Scan for the cell matching the given text and deliver its (x, y) coordinate at center. 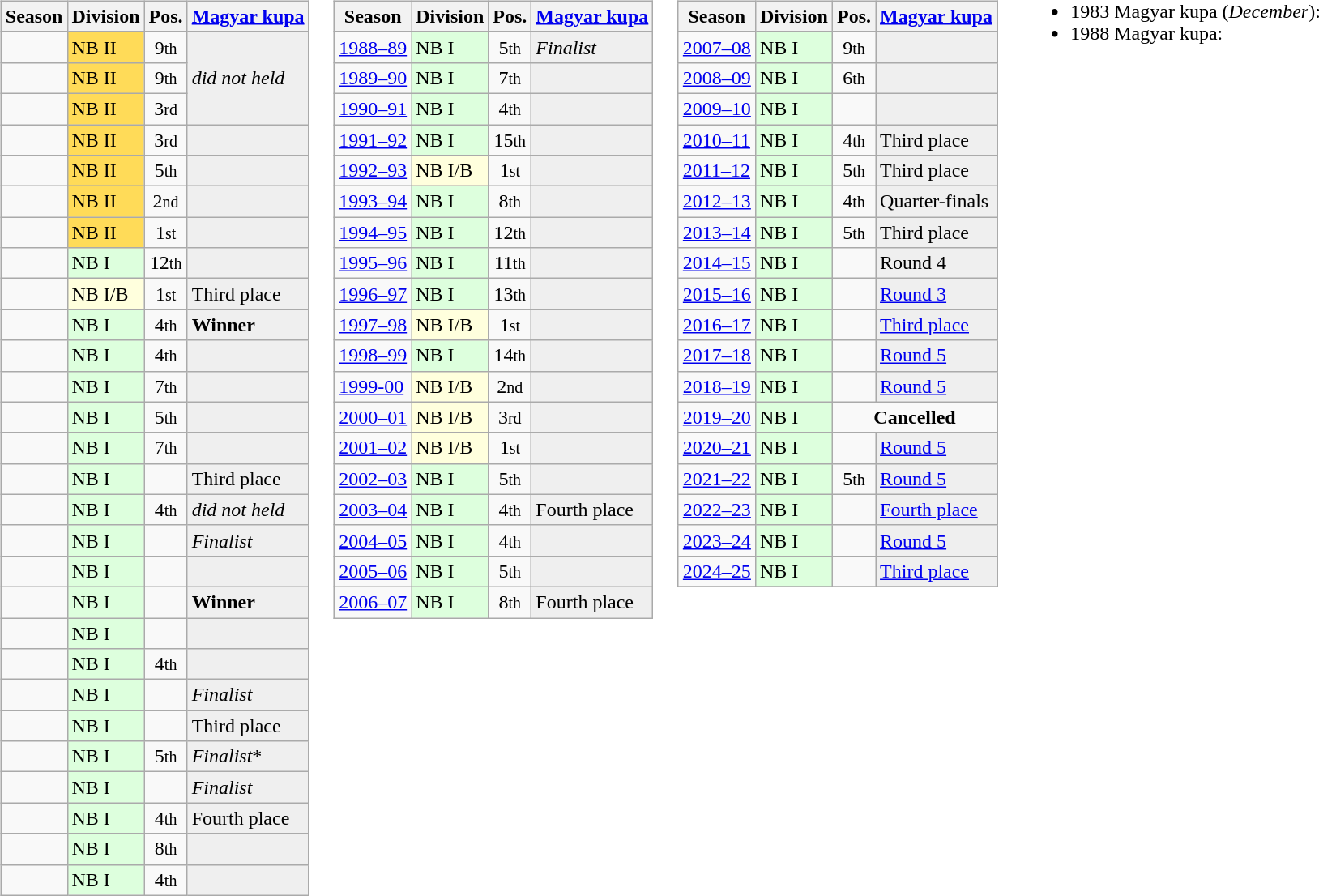
2012–13 (716, 202)
2017–18 (716, 356)
13th (510, 294)
2023–24 (716, 540)
2010–11 (716, 140)
2008–09 (716, 78)
2018–19 (716, 386)
1998–99 (373, 356)
6th (854, 78)
2021–22 (716, 479)
1989–90 (373, 78)
2016–17 (716, 325)
2009–10 (716, 109)
2006–07 (373, 602)
15th (510, 140)
Finalist* (248, 757)
1992–93 (373, 171)
2014–15 (716, 263)
2020–21 (716, 448)
11th (510, 263)
2022–23 (716, 510)
1994–95 (373, 233)
2015–16 (716, 294)
1990–91 (373, 109)
Round 4 (937, 263)
1999-00 (373, 386)
2013–14 (716, 233)
2001–02 (373, 448)
1997–98 (373, 325)
2002–03 (373, 479)
Cancelled (914, 417)
Round 3 (937, 294)
1995–96 (373, 263)
2005–06 (373, 571)
2019–20 (716, 417)
1993–94 (373, 202)
2003–04 (373, 510)
2004–05 (373, 540)
2000–01 (373, 417)
1996–97 (373, 294)
2011–12 (716, 171)
2007–08 (716, 47)
1988–89 (373, 47)
14th (510, 356)
Quarter-finals (937, 202)
2024–25 (716, 571)
1991–92 (373, 140)
